Scan for the cell matching the given text and deliver its [X, Y] coordinate at center. 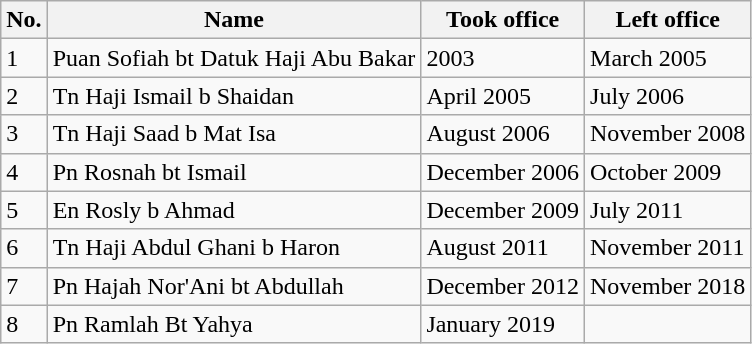
March 2005 [668, 58]
6 [24, 248]
En Rosly b Ahmad [234, 210]
3 [24, 134]
Pn Hajah Nor'Ani bt Abdullah [234, 286]
July 2006 [668, 96]
April 2005 [503, 96]
4 [24, 172]
Puan Sofiah bt Datuk Haji Abu Bakar [234, 58]
8 [24, 324]
November 2011 [668, 248]
Pn Rosnah bt Ismail [234, 172]
December 2009 [503, 210]
November 2018 [668, 286]
Pn Ramlah Bt Yahya [234, 324]
December 2012 [503, 286]
October 2009 [668, 172]
2003 [503, 58]
August 2011 [503, 248]
December 2006 [503, 172]
January 2019 [503, 324]
Tn Haji Saad b Mat Isa [234, 134]
No. [24, 20]
August 2006 [503, 134]
Tn Haji Ismail b Shaidan [234, 96]
November 2008 [668, 134]
5 [24, 210]
Tn Haji Abdul Ghani b Haron [234, 248]
Took office [503, 20]
Left office [668, 20]
July 2011 [668, 210]
Name [234, 20]
2 [24, 96]
7 [24, 286]
1 [24, 58]
